Scan for the cell matching the given text and deliver its (x, y) coordinate at center. 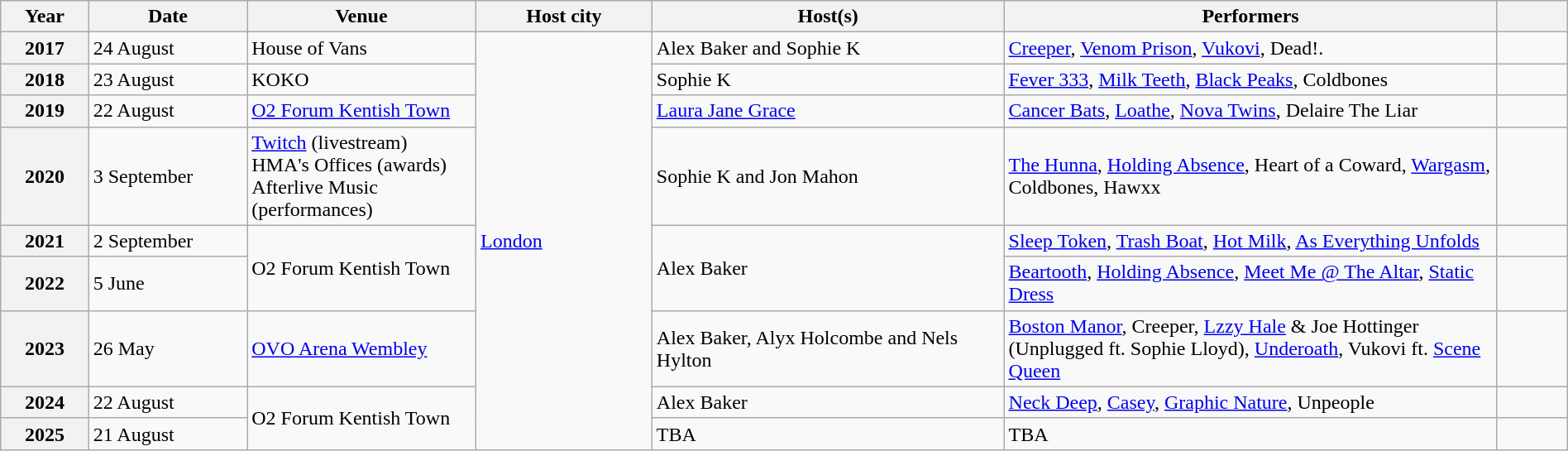
London (564, 242)
2 September (168, 241)
Host(s) (828, 17)
2025 (45, 434)
KOKO (362, 79)
2019 (45, 111)
OVO Arena Wembley (362, 348)
Date (168, 17)
2021 (45, 241)
2018 (45, 79)
Twitch (livestream)HMA's Offices (awards)Afterlive Music (performances) (362, 175)
2024 (45, 402)
Alex Baker, Alyx Holcombe and Nels Hylton (828, 348)
Sophie K and Jon Mahon (828, 175)
26 May (168, 348)
2017 (45, 48)
23 August (168, 79)
Neck Deep, Casey, Graphic Nature, Unpeople (1250, 402)
Year (45, 17)
Host city (564, 17)
5 June (168, 283)
3 September (168, 175)
2020 (45, 175)
21 August (168, 434)
Beartooth, Holding Absence, Meet Me @ The Altar, Static Dress (1250, 283)
Performers (1250, 17)
House of Vans (362, 48)
Sleep Token, Trash Boat, Hot Milk, As Everything Unfolds (1250, 241)
Alex Baker and Sophie K (828, 48)
Laura Jane Grace (828, 111)
Venue (362, 17)
Sophie K (828, 79)
24 August (168, 48)
Creeper, Venom Prison, Vukovi, Dead!. (1250, 48)
Boston Manor, Creeper, Lzzy Hale & Joe Hottinger (Unplugged ft. Sophie Lloyd), Underoath, Vukovi ft. Scene Queen (1250, 348)
2022 (45, 283)
Fever 333, Milk Teeth, Black Peaks, Coldbones (1250, 79)
2023 (45, 348)
Cancer Bats, Loathe, Nova Twins, Delaire The Liar (1250, 111)
The Hunna, Holding Absence, Heart of a Coward, Wargasm, Coldbones, Hawxx (1250, 175)
